Extract the [x, y] coordinate from the center of the cell holding the provided text.  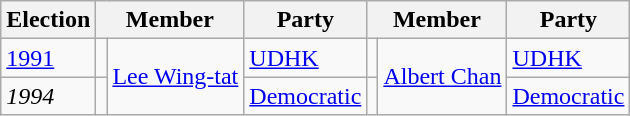
Election [48, 20]
Albert Chan [442, 77]
Lee Wing-tat [176, 77]
1994 [48, 96]
1991 [48, 58]
